Search for the cell housing the specified text and yield its (X, Y) center coordinate. 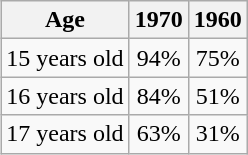
75% (218, 58)
1960 (218, 20)
15 years old (65, 58)
17 years old (65, 134)
16 years old (65, 96)
31% (218, 134)
84% (158, 96)
1970 (158, 20)
Age (65, 20)
94% (158, 58)
51% (218, 96)
63% (158, 134)
